Return the (x, y) coordinate for the center point of the cell that contains the specified text.  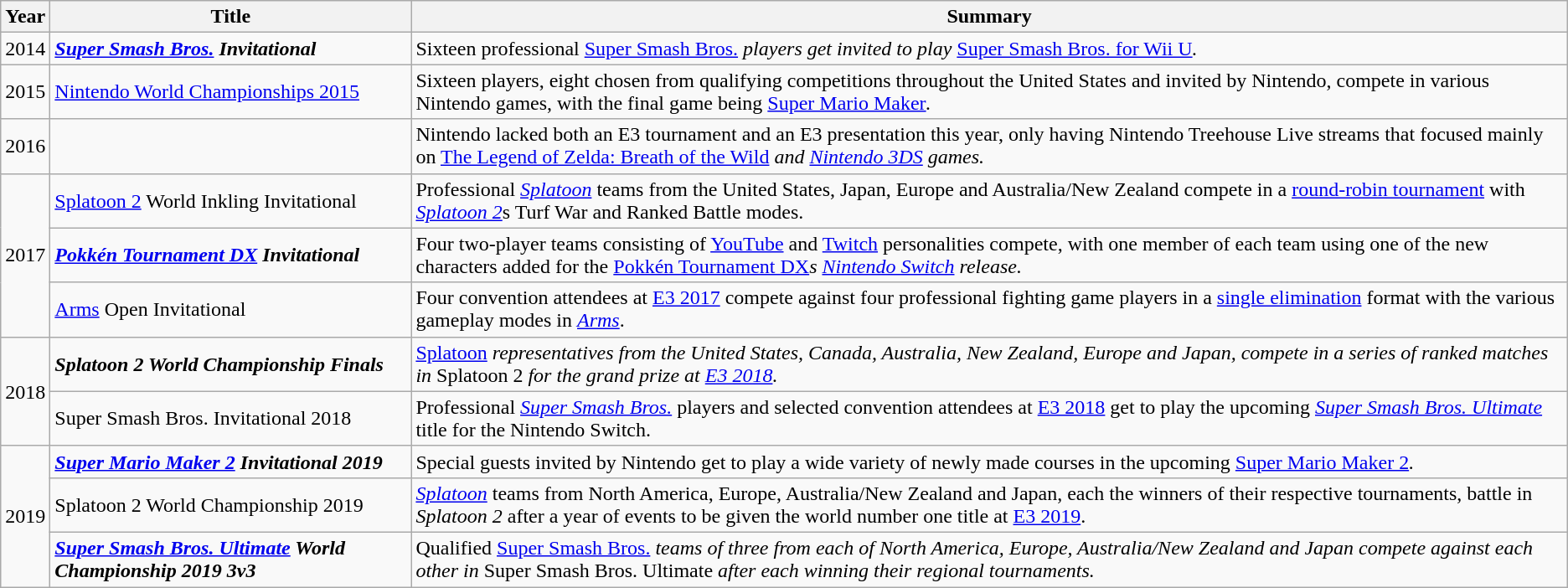
2015 (25, 92)
2016 (25, 146)
Title (231, 17)
2014 (25, 49)
2018 (25, 391)
Splatoon 2 World Inkling Invitational (231, 201)
2019 (25, 516)
Arms Open Invitational (231, 310)
Year (25, 17)
Splatoon 2 World Championship 2019 (231, 504)
Super Smash Bros. Invitational (231, 49)
Super Smash Bros. Invitational 2018 (231, 419)
2017 (25, 255)
Sixteen professional Super Smash Bros. players get invited to play Super Smash Bros. for Wii U. (989, 49)
Summary (989, 17)
Special guests invited by Nintendo get to play a wide variety of newly made courses in the upcoming Super Mario Maker 2. (989, 462)
Pokkén Tournament DX Invitational (231, 255)
Super Mario Maker 2 Invitational 2019 (231, 462)
Super Smash Bros. Ultimate World Championship 2019 3v3 (231, 560)
Nintendo World Championships 2015 (231, 92)
Splatoon 2 World Championship Finals (231, 364)
